Return [X, Y] of the center of cell containing provided text 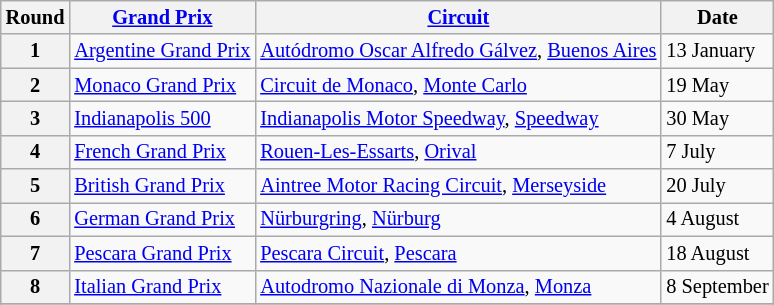
Indianapolis Motor Speedway, Speedway [458, 118]
Circuit de Monaco, Monte Carlo [458, 85]
Pescara Grand Prix [162, 253]
7 July [717, 152]
German Grand Prix [162, 219]
Circuit [458, 17]
Aintree Motor Racing Circuit, Merseyside [458, 186]
2 [36, 85]
20 July [717, 186]
7 [36, 253]
3 [36, 118]
Date [717, 17]
Round [36, 17]
Pescara Circuit, Pescara [458, 253]
1 [36, 51]
Monaco Grand Prix [162, 85]
8 September [717, 287]
Autodromo Nazionale di Monza, Monza [458, 287]
British Grand Prix [162, 186]
4 August [717, 219]
4 [36, 152]
Argentine Grand Prix [162, 51]
13 January [717, 51]
Nürburgring, Nürburg [458, 219]
Grand Prix [162, 17]
Indianapolis 500 [162, 118]
Rouen-Les-Essarts, Orival [458, 152]
5 [36, 186]
18 August [717, 253]
8 [36, 287]
30 May [717, 118]
Autódromo Oscar Alfredo Gálvez, Buenos Aires [458, 51]
19 May [717, 85]
French Grand Prix [162, 152]
6 [36, 219]
Italian Grand Prix [162, 287]
